Find where the given text appears and provide that cell's center as (x, y) coordinate. 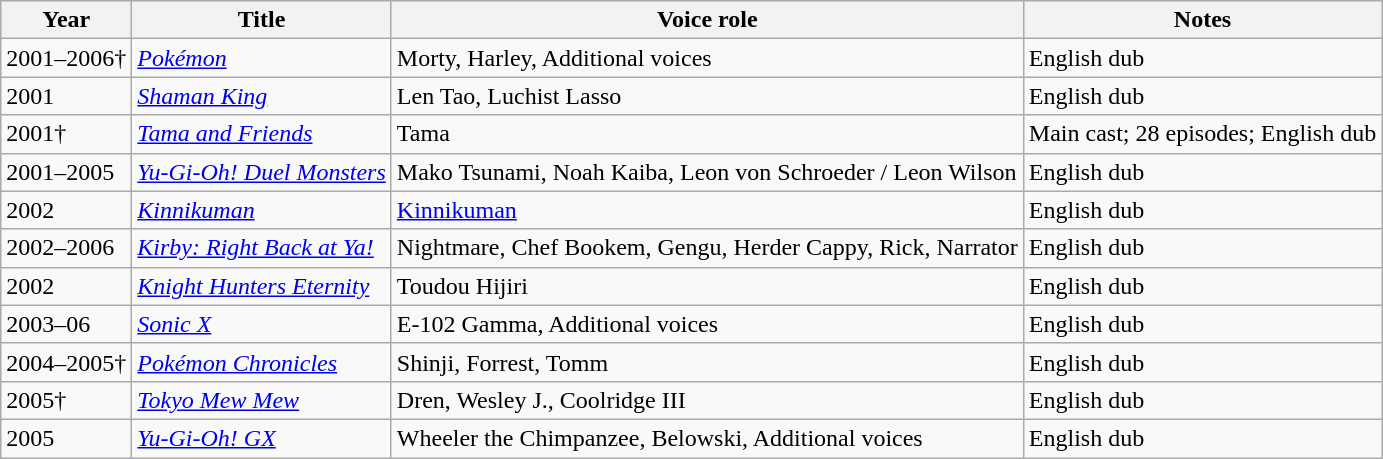
Tama (707, 134)
Len Tao, Luchist Lasso (707, 96)
Toudou Hijiri (707, 286)
Notes (1202, 20)
Shaman King (262, 96)
Yu-Gi-Oh! Duel Monsters (262, 172)
Morty, Harley, Additional voices (707, 58)
Tama and Friends (262, 134)
Voice role (707, 20)
Knight Hunters Eternity (262, 286)
Tokyo Mew Mew (262, 400)
Wheeler the Chimpanzee, Belowski, Additional voices (707, 438)
2003–06 (66, 324)
2001–2006† (66, 58)
Pokémon Chronicles (262, 362)
Yu-Gi-Oh! GX (262, 438)
2002–2006 (66, 248)
E-102 Gamma, Additional voices (707, 324)
Shinji, Forrest, Tomm (707, 362)
Kirby: Right Back at Ya! (262, 248)
2005† (66, 400)
Year (66, 20)
2001–2005 (66, 172)
Dren, Wesley J., Coolridge III (707, 400)
2001† (66, 134)
2004–2005† (66, 362)
Mako Tsunami, Noah Kaiba, Leon von Schroeder / Leon Wilson (707, 172)
2005 (66, 438)
Title (262, 20)
Pokémon (262, 58)
2001 (66, 96)
Sonic X (262, 324)
Main cast; 28 episodes; English dub (1202, 134)
Nightmare, Chef Bookem, Gengu, Herder Cappy, Rick, Narrator (707, 248)
